Extract the (X, Y) coordinate from the center of the cell holding the provided text.  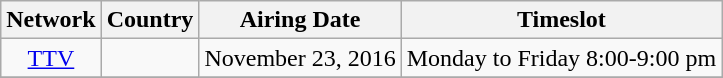
TTV (51, 58)
Monday to Friday 8:00-9:00 pm (561, 58)
Airing Date (300, 20)
November 23, 2016 (300, 58)
Country (150, 20)
Timeslot (561, 20)
Network (51, 20)
